Scan for the cell matching the given text and deliver its [X, Y] coordinate at center. 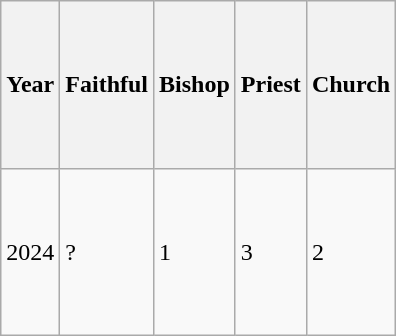
Faithful [107, 84]
2 [350, 252]
1 [195, 252]
Year [30, 84]
Church [350, 84]
Bishop [195, 84]
3 [270, 252]
Priest [270, 84]
? [107, 252]
2024 [30, 252]
